Provide the [x, y] coordinate of the cell's center where the given text is located.  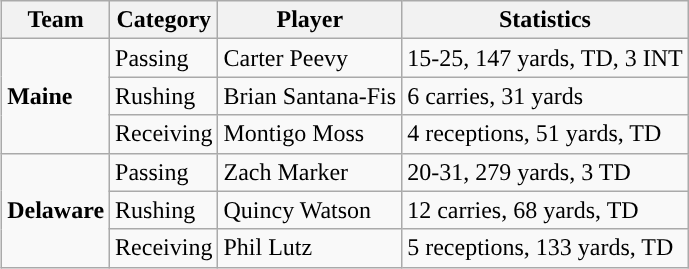
Montigo Moss [310, 134]
15-25, 147 yards, TD, 3 INT [546, 58]
Phil Lutz [310, 248]
Maine [56, 96]
4 receptions, 51 yards, TD [546, 134]
Zach Marker [310, 172]
5 receptions, 133 yards, TD [546, 248]
12 carries, 68 yards, TD [546, 210]
6 carries, 31 yards [546, 96]
Carter Peevy [310, 58]
Player [310, 20]
Team [56, 20]
20-31, 279 yards, 3 TD [546, 172]
Category [164, 20]
Statistics [546, 20]
Brian Santana-Fis [310, 96]
Quincy Watson [310, 210]
Delaware [56, 210]
